Identify which cell holds the provided text, then report its (X, Y) central coordinate. 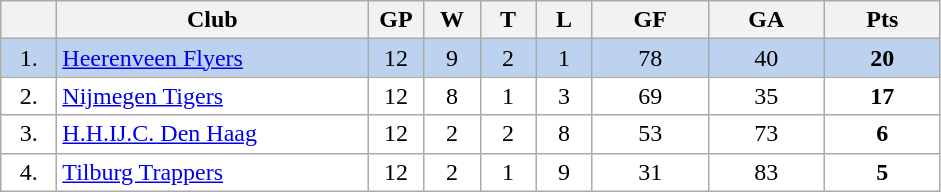
1. (29, 58)
83 (766, 172)
Club (212, 20)
T (508, 20)
73 (766, 134)
40 (766, 58)
GF (650, 20)
GA (766, 20)
78 (650, 58)
31 (650, 172)
53 (650, 134)
20 (882, 58)
3. (29, 134)
6 (882, 134)
69 (650, 96)
Nijmegen Tigers (212, 96)
Pts (882, 20)
H.H.IJ.C. Den Haag (212, 134)
GP (396, 20)
L (564, 20)
4. (29, 172)
3 (564, 96)
Tilburg Trappers (212, 172)
5 (882, 172)
17 (882, 96)
2. (29, 96)
Heerenveen Flyers (212, 58)
W (452, 20)
35 (766, 96)
